Return (x, y) of the center of cell containing provided text 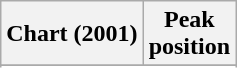
Peakposition (189, 34)
Chart (2001) (72, 34)
